Search for the cell housing the specified text and yield its [X, Y] center coordinate. 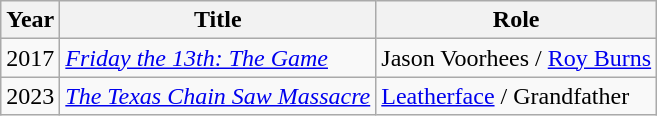
Jason Voorhees / Roy Burns [516, 58]
Role [516, 20]
2017 [30, 58]
2023 [30, 96]
Leatherface / Grandfather [516, 96]
The Texas Chain Saw Massacre [218, 96]
Friday the 13th: The Game [218, 58]
Title [218, 20]
Year [30, 20]
